Detect which cell encompasses the target text, then output its (x, y) center coordinate. 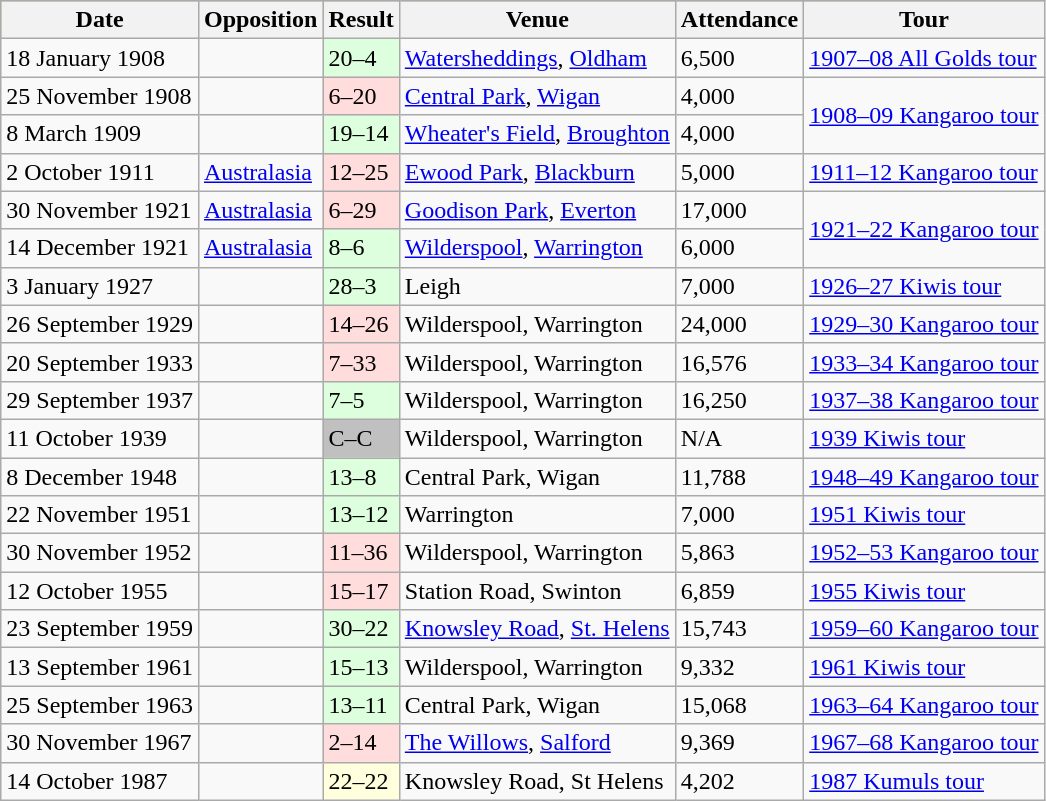
11–36 (361, 553)
6,500 (739, 58)
13–12 (361, 515)
16,576 (739, 362)
Warrington (537, 515)
Result (361, 20)
Goodison Park, Everton (537, 210)
9,332 (739, 667)
11,788 (739, 477)
1963–64 Kangaroo tour (924, 705)
Tour (924, 20)
1908–09 Kangaroo tour (924, 115)
20–4 (361, 58)
13 September 1961 (100, 667)
1926–27 Kiwis tour (924, 286)
1911–12 Kangaroo tour (924, 172)
Station Road, Swinton (537, 591)
N/A (739, 438)
8 March 1909 (100, 134)
6–20 (361, 96)
1921–22 Kangaroo tour (924, 229)
Wheater's Field, Broughton (537, 134)
28–3 (361, 286)
30 November 1967 (100, 743)
15–13 (361, 667)
30 November 1921 (100, 210)
18 January 1908 (100, 58)
7–5 (361, 400)
24,000 (739, 324)
8–6 (361, 248)
1951 Kiwis tour (924, 515)
3 January 1927 (100, 286)
1952–53 Kangaroo tour (924, 553)
14 December 1921 (100, 248)
1967–68 Kangaroo tour (924, 743)
4,202 (739, 781)
25 September 1963 (100, 705)
15,068 (739, 705)
25 November 1908 (100, 96)
9,369 (739, 743)
7–33 (361, 362)
1929–30 Kangaroo tour (924, 324)
29 September 1937 (100, 400)
15,743 (739, 629)
1955 Kiwis tour (924, 591)
1961 Kiwis tour (924, 667)
The Willows, Salford (537, 743)
12–25 (361, 172)
13–8 (361, 477)
1948–49 Kangaroo tour (924, 477)
Venue (537, 20)
1939 Kiwis tour (924, 438)
1907–08 All Golds tour (924, 58)
6,000 (739, 248)
Leigh (537, 286)
30–22 (361, 629)
23 September 1959 (100, 629)
14–26 (361, 324)
Knowsley Road, St. Helens (537, 629)
Knowsley Road, St Helens (537, 781)
15–17 (361, 591)
13–11 (361, 705)
Ewood Park, Blackburn (537, 172)
2–14 (361, 743)
Date (100, 20)
1937–38 Kangaroo tour (924, 400)
1933–34 Kangaroo tour (924, 362)
6,859 (739, 591)
14 October 1987 (100, 781)
C–C (361, 438)
Watersheddings, Oldham (537, 58)
1987 Kumuls tour (924, 781)
30 November 1952 (100, 553)
26 September 1929 (100, 324)
Opposition (260, 20)
22 November 1951 (100, 515)
5,000 (739, 172)
22–22 (361, 781)
11 October 1939 (100, 438)
1959–60 Kangaroo tour (924, 629)
Attendance (739, 20)
16,250 (739, 400)
6–29 (361, 210)
17,000 (739, 210)
8 December 1948 (100, 477)
20 September 1933 (100, 362)
2 October 1911 (100, 172)
5,863 (739, 553)
12 October 1955 (100, 591)
19–14 (361, 134)
